Capture the cell that displays the provided text and extract its [X, Y] central coordinate. 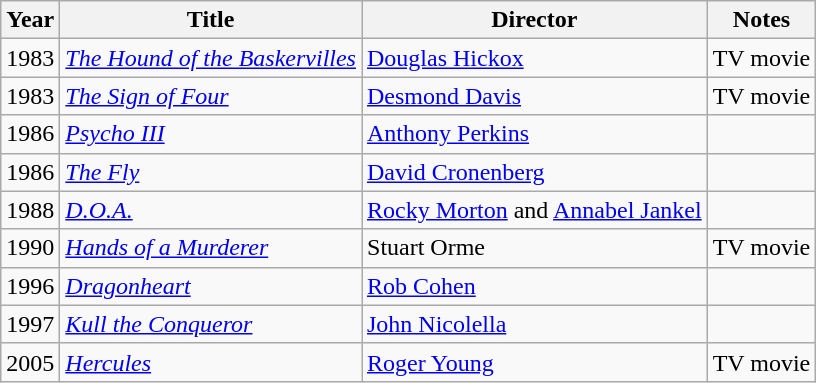
David Cronenberg [535, 172]
2005 [30, 362]
Roger Young [535, 362]
Anthony Perkins [535, 134]
1996 [30, 286]
D.O.A. [211, 210]
Stuart Orme [535, 248]
1990 [30, 248]
The Sign of Four [211, 96]
Kull the Conqueror [211, 324]
Rocky Morton and Annabel Jankel [535, 210]
Rob Cohen [535, 286]
1997 [30, 324]
1988 [30, 210]
John Nicolella [535, 324]
Psycho III [211, 134]
Director [535, 20]
The Hound of the Baskervilles [211, 58]
Hands of a Murderer [211, 248]
Desmond Davis [535, 96]
Notes [762, 20]
Douglas Hickox [535, 58]
Year [30, 20]
Dragonheart [211, 286]
Title [211, 20]
The Fly [211, 172]
Hercules [211, 362]
